Identify which cell holds the provided text, then report its (X, Y) central coordinate. 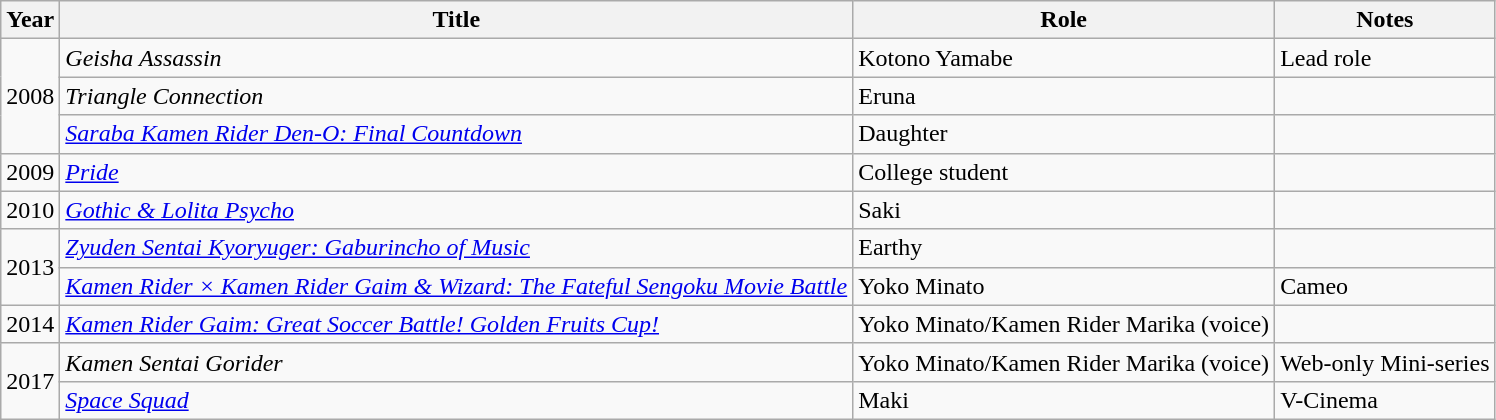
Kamen Rider Gaim: Great Soccer Battle! Golden Fruits Cup! (456, 324)
Daughter (1064, 134)
Title (456, 20)
Eruna (1064, 96)
2013 (30, 267)
Kotono Yamabe (1064, 58)
2017 (30, 381)
V-Cinema (1385, 400)
2014 (30, 324)
Zyuden Sentai Kyoryuger: Gaburincho of Music (456, 248)
Maki (1064, 400)
Year (30, 20)
Lead role (1385, 58)
Yoko Minato (1064, 286)
Role (1064, 20)
College student (1064, 172)
Space Squad (456, 400)
Gothic & Lolita Psycho (456, 210)
2010 (30, 210)
Web-only Mini-series (1385, 362)
2009 (30, 172)
Kamen Rider × Kamen Rider Gaim & Wizard: The Fateful Sengoku Movie Battle (456, 286)
Pride (456, 172)
Notes (1385, 20)
Saki (1064, 210)
2008 (30, 96)
Cameo (1385, 286)
Saraba Kamen Rider Den-O: Final Countdown (456, 134)
Geisha Assassin (456, 58)
Kamen Sentai Gorider (456, 362)
Triangle Connection (456, 96)
Earthy (1064, 248)
